Scan for the cell matching the given text and deliver its [x, y] coordinate at center. 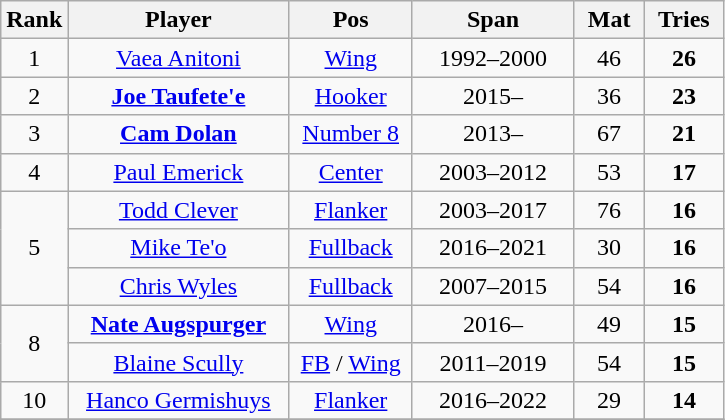
2015– [492, 96]
1992–2000 [492, 58]
36 [610, 96]
Joe Taufete'e [178, 96]
2007–2015 [492, 286]
49 [610, 324]
Span [492, 20]
5 [34, 248]
29 [610, 400]
Cam Dolan [178, 134]
2003–2012 [492, 172]
Number 8 [351, 134]
Todd Clever [178, 210]
Hanco Germishuys [178, 400]
53 [610, 172]
Blaine Scully [178, 362]
67 [610, 134]
2013– [492, 134]
26 [684, 58]
17 [684, 172]
Tries [684, 20]
14 [684, 400]
2016–2021 [492, 248]
2016– [492, 324]
76 [610, 210]
2003–2017 [492, 210]
1 [34, 58]
46 [610, 58]
30 [610, 248]
2016–2022 [492, 400]
Pos [351, 20]
3 [34, 134]
4 [34, 172]
8 [34, 343]
Vaea Anitoni [178, 58]
Mike Te'o [178, 248]
Player [178, 20]
21 [684, 134]
2 [34, 96]
Center [351, 172]
2011–2019 [492, 362]
10 [34, 400]
FB / Wing [351, 362]
Nate Augspurger [178, 324]
Rank [34, 20]
Hooker [351, 96]
Paul Emerick [178, 172]
Mat [610, 20]
23 [684, 96]
Chris Wyles [178, 286]
